Determine the [X, Y] coordinate at the center of the cell enclosing the given text.  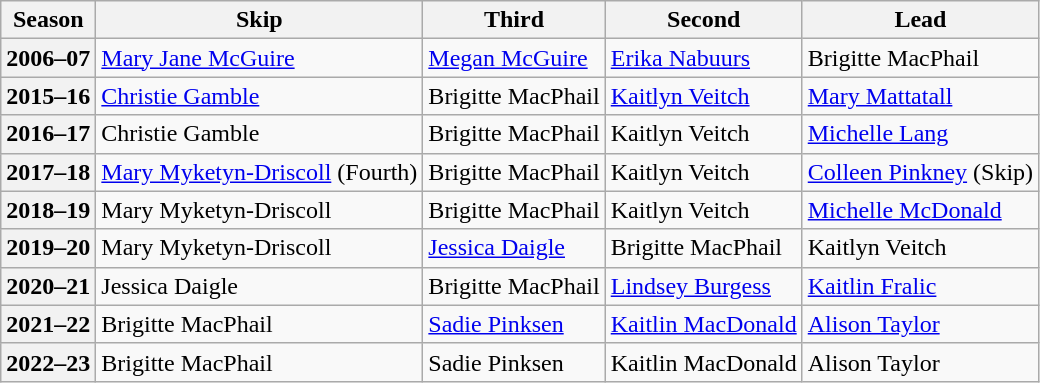
2021–22 [48, 324]
2006–07 [48, 58]
2019–20 [48, 248]
Lindsey Burgess [704, 286]
Skip [260, 20]
Erika Nabuurs [704, 58]
2018–19 [48, 210]
Mary Mattatall [920, 96]
Third [514, 20]
Michelle Lang [920, 134]
Lead [920, 20]
Kaitlin Fralic [920, 286]
Second [704, 20]
2020–21 [48, 286]
Mary Jane McGuire [260, 58]
2016–17 [48, 134]
2022–23 [48, 362]
Colleen Pinkney (Skip) [920, 172]
Megan McGuire [514, 58]
Michelle McDonald [920, 210]
2015–16 [48, 96]
Season [48, 20]
2017–18 [48, 172]
Mary Myketyn-Driscoll (Fourth) [260, 172]
